Pinpoint the cell where the given text exists, returning its (X, Y) midpoint coordinate. 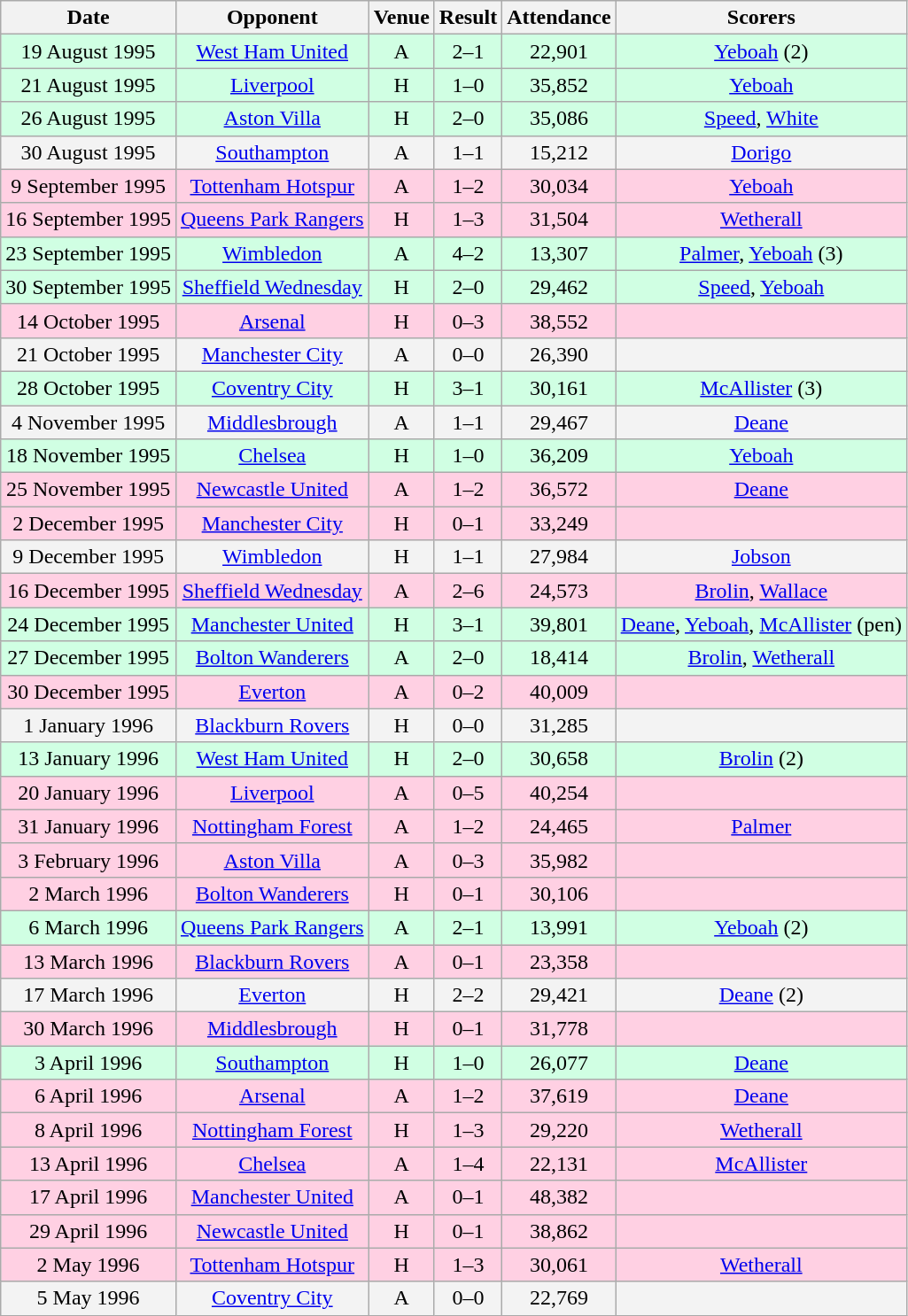
Speed, White (761, 119)
40,009 (559, 692)
2 December 1995 (89, 523)
8 April 1996 (89, 1130)
0–2 (468, 692)
Deane, Yeboah, McAllister (pen) (761, 624)
6 April 1996 (89, 1096)
30,161 (559, 388)
Brolin, Wetherall (761, 658)
Deane (2) (761, 995)
30,034 (559, 186)
29 April 1996 (89, 1231)
Date (89, 18)
Opponent (272, 18)
21 August 1995 (89, 85)
26,390 (559, 354)
17 March 1996 (89, 995)
20 January 1996 (89, 793)
33,249 (559, 523)
5 May 1996 (89, 1298)
23,358 (559, 961)
2 May 1996 (89, 1265)
27,984 (559, 557)
30,658 (559, 759)
18 November 1995 (89, 456)
30 December 1995 (89, 692)
McAllister (3) (761, 388)
13,991 (559, 927)
26,077 (559, 1063)
29,462 (559, 287)
1–4 (468, 1164)
9 September 1995 (89, 186)
0–5 (468, 793)
31,504 (559, 220)
30 August 1995 (89, 152)
9 December 1995 (89, 557)
Attendance (559, 18)
Dorigo (761, 152)
28 October 1995 (89, 388)
22,901 (559, 51)
2–6 (468, 591)
Palmer (761, 826)
36,209 (559, 456)
38,552 (559, 321)
Speed, Yeboah (761, 287)
16 December 1995 (89, 591)
16 September 1995 (89, 220)
29,220 (559, 1130)
Palmer, Yeboah (3) (761, 253)
30,061 (559, 1265)
31,285 (559, 725)
6 March 1996 (89, 927)
3 April 1996 (89, 1063)
4 November 1995 (89, 422)
14 October 1995 (89, 321)
22,131 (559, 1164)
Brolin (2) (761, 759)
29,467 (559, 422)
Result (468, 18)
3 February 1996 (89, 860)
30 September 1995 (89, 287)
31,778 (559, 1029)
35,982 (559, 860)
1 January 1996 (89, 725)
24,465 (559, 826)
36,572 (559, 490)
McAllister (761, 1164)
2 March 1996 (89, 894)
35,852 (559, 85)
2–2 (468, 995)
Scorers (761, 18)
13,307 (559, 253)
35,086 (559, 119)
13 April 1996 (89, 1164)
4–2 (468, 253)
23 September 1995 (89, 253)
27 December 1995 (89, 658)
29,421 (559, 995)
18,414 (559, 658)
21 October 1995 (89, 354)
39,801 (559, 624)
17 April 1996 (89, 1197)
22,769 (559, 1298)
15,212 (559, 152)
13 March 1996 (89, 961)
38,862 (559, 1231)
24,573 (559, 591)
Venue (401, 18)
37,619 (559, 1096)
Brolin, Wallace (761, 591)
40,254 (559, 793)
19 August 1995 (89, 51)
Jobson (761, 557)
25 November 1995 (89, 490)
30 March 1996 (89, 1029)
24 December 1995 (89, 624)
30,106 (559, 894)
26 August 1995 (89, 119)
31 January 1996 (89, 826)
48,382 (559, 1197)
13 January 1996 (89, 759)
